Pinpoint the cell where the given text exists, returning its [X, Y] midpoint coordinate. 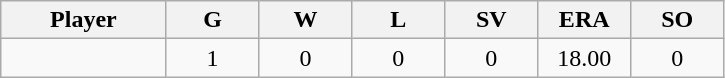
1 [212, 58]
Player [84, 20]
SO [678, 20]
L [398, 20]
SV [492, 20]
ERA [584, 20]
W [306, 20]
G [212, 20]
18.00 [584, 58]
